Identify which cell holds the provided text, then report its (x, y) central coordinate. 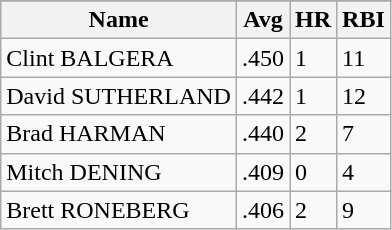
0 (314, 172)
HR (314, 20)
.406 (262, 210)
4 (364, 172)
Avg (262, 20)
11 (364, 58)
Mitch DENING (119, 172)
RBI (364, 20)
.440 (262, 134)
Brett RONEBERG (119, 210)
Clint BALGERA (119, 58)
David SUTHERLAND (119, 96)
7 (364, 134)
.450 (262, 58)
Brad HARMAN (119, 134)
.409 (262, 172)
9 (364, 210)
Name (119, 20)
12 (364, 96)
.442 (262, 96)
